Identify which cell holds the provided text, then report its (X, Y) central coordinate. 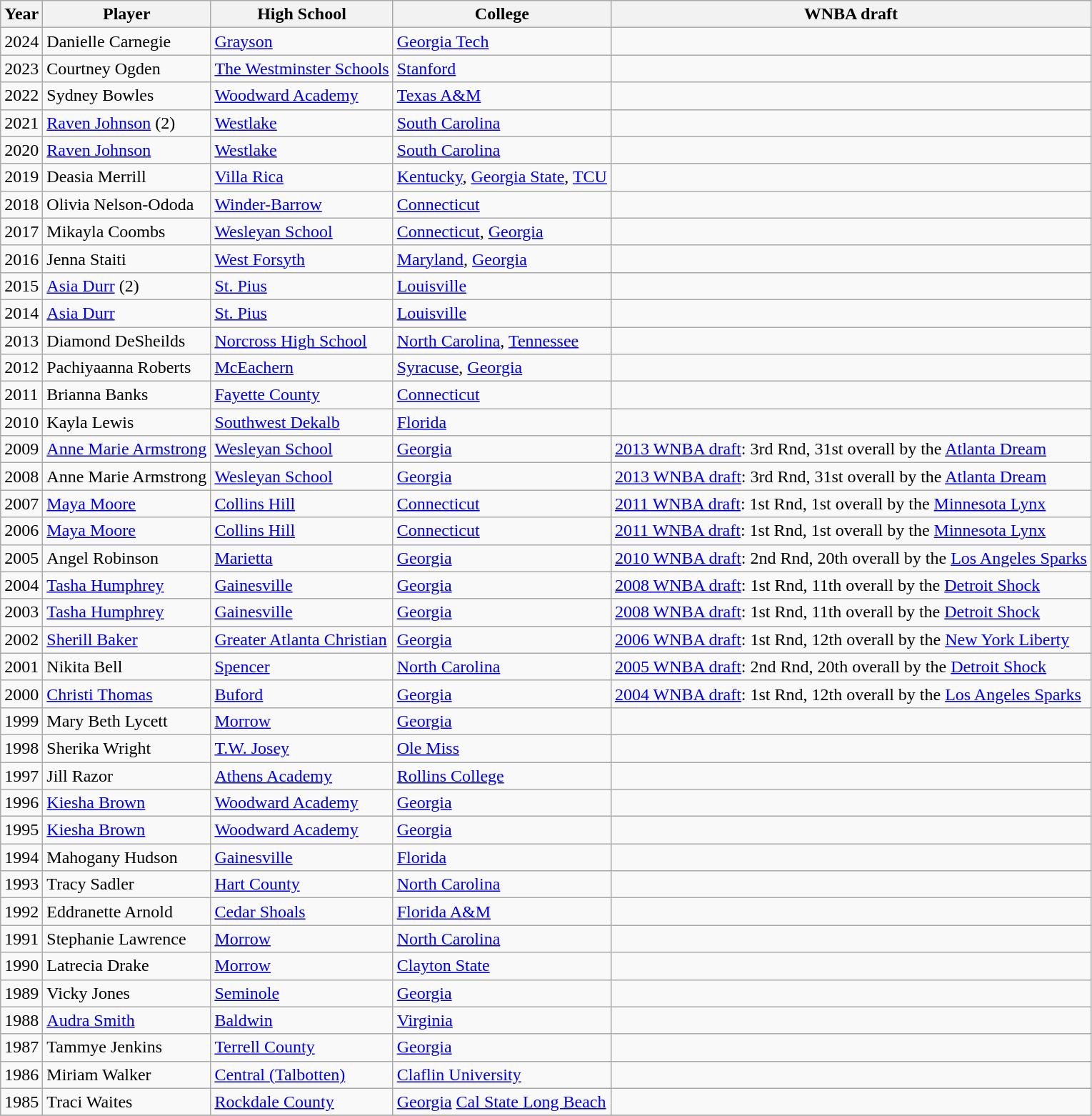
2023 (21, 69)
2015 (21, 286)
Norcross High School (301, 341)
2010 (21, 422)
Spencer (301, 667)
2003 (21, 612)
Mary Beth Lycett (127, 721)
1993 (21, 885)
2024 (21, 41)
Diamond DeSheilds (127, 341)
Angel Robinson (127, 558)
Olivia Nelson-Ododa (127, 204)
Baldwin (301, 1020)
Clayton State (501, 966)
2021 (21, 123)
2008 (21, 477)
Georgia Cal State Long Beach (501, 1102)
Tracy Sadler (127, 885)
T.W. Josey (301, 748)
2002 (21, 639)
2004 WNBA draft: 1st Rnd, 12th overall by the Los Angeles Sparks (851, 694)
2000 (21, 694)
Connecticut, Georgia (501, 231)
High School (301, 14)
McEachern (301, 368)
Florida A&M (501, 912)
Asia Durr (2) (127, 286)
WNBA draft (851, 14)
2020 (21, 150)
1986 (21, 1075)
1995 (21, 830)
1999 (21, 721)
Nikita Bell (127, 667)
1998 (21, 748)
2011 (21, 395)
Sherill Baker (127, 639)
Courtney Ogden (127, 69)
North Carolina, Tennessee (501, 341)
Asia Durr (127, 313)
Christi Thomas (127, 694)
Rollins College (501, 775)
2004 (21, 585)
Mahogany Hudson (127, 857)
West Forsyth (301, 259)
Ole Miss (501, 748)
2016 (21, 259)
Seminole (301, 993)
2014 (21, 313)
Marietta (301, 558)
Kayla Lewis (127, 422)
Virginia (501, 1020)
Claflin University (501, 1075)
Eddranette Arnold (127, 912)
Sydney Bowles (127, 96)
College (501, 14)
2017 (21, 231)
Player (127, 14)
Georgia Tech (501, 41)
2018 (21, 204)
Southwest Dekalb (301, 422)
The Westminster Schools (301, 69)
2001 (21, 667)
Texas A&M (501, 96)
Danielle Carnegie (127, 41)
Raven Johnson (127, 150)
2012 (21, 368)
2006 (21, 531)
Kentucky, Georgia State, TCU (501, 177)
Greater Atlanta Christian (301, 639)
Central (Talbotten) (301, 1075)
Jill Razor (127, 775)
Latrecia Drake (127, 966)
Audra Smith (127, 1020)
Syracuse, Georgia (501, 368)
1987 (21, 1047)
Stephanie Lawrence (127, 939)
Traci Waites (127, 1102)
1996 (21, 803)
Maryland, Georgia (501, 259)
Mikayla Coombs (127, 231)
Terrell County (301, 1047)
Miriam Walker (127, 1075)
Brianna Banks (127, 395)
2005 WNBA draft: 2nd Rnd, 20th overall by the Detroit Shock (851, 667)
Buford (301, 694)
Tammye Jenkins (127, 1047)
2019 (21, 177)
Athens Academy (301, 775)
Cedar Shoals (301, 912)
Villa Rica (301, 177)
2010 WNBA draft: 2nd Rnd, 20th overall by the Los Angeles Sparks (851, 558)
1989 (21, 993)
Winder-Barrow (301, 204)
Grayson (301, 41)
1985 (21, 1102)
1988 (21, 1020)
Pachiyaanna Roberts (127, 368)
Sherika Wright (127, 748)
2022 (21, 96)
Deasia Merrill (127, 177)
Stanford (501, 69)
2013 (21, 341)
1997 (21, 775)
Rockdale County (301, 1102)
2006 WNBA draft: 1st Rnd, 12th overall by the New York Liberty (851, 639)
Year (21, 14)
2009 (21, 449)
1992 (21, 912)
1991 (21, 939)
Raven Johnson (2) (127, 123)
1990 (21, 966)
Hart County (301, 885)
2005 (21, 558)
2007 (21, 504)
Fayette County (301, 395)
Jenna Staiti (127, 259)
1994 (21, 857)
Vicky Jones (127, 993)
